Scan for the cell matching the given text and deliver its (X, Y) coordinate at center. 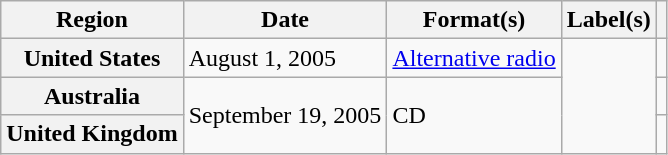
August 1, 2005 (285, 58)
Format(s) (474, 20)
Alternative radio (474, 58)
Label(s) (608, 20)
Date (285, 20)
United Kingdom (92, 134)
CD (474, 115)
Region (92, 20)
United States (92, 58)
Australia (92, 96)
September 19, 2005 (285, 115)
